Scan for the cell matching the given text and deliver its [X, Y] coordinate at center. 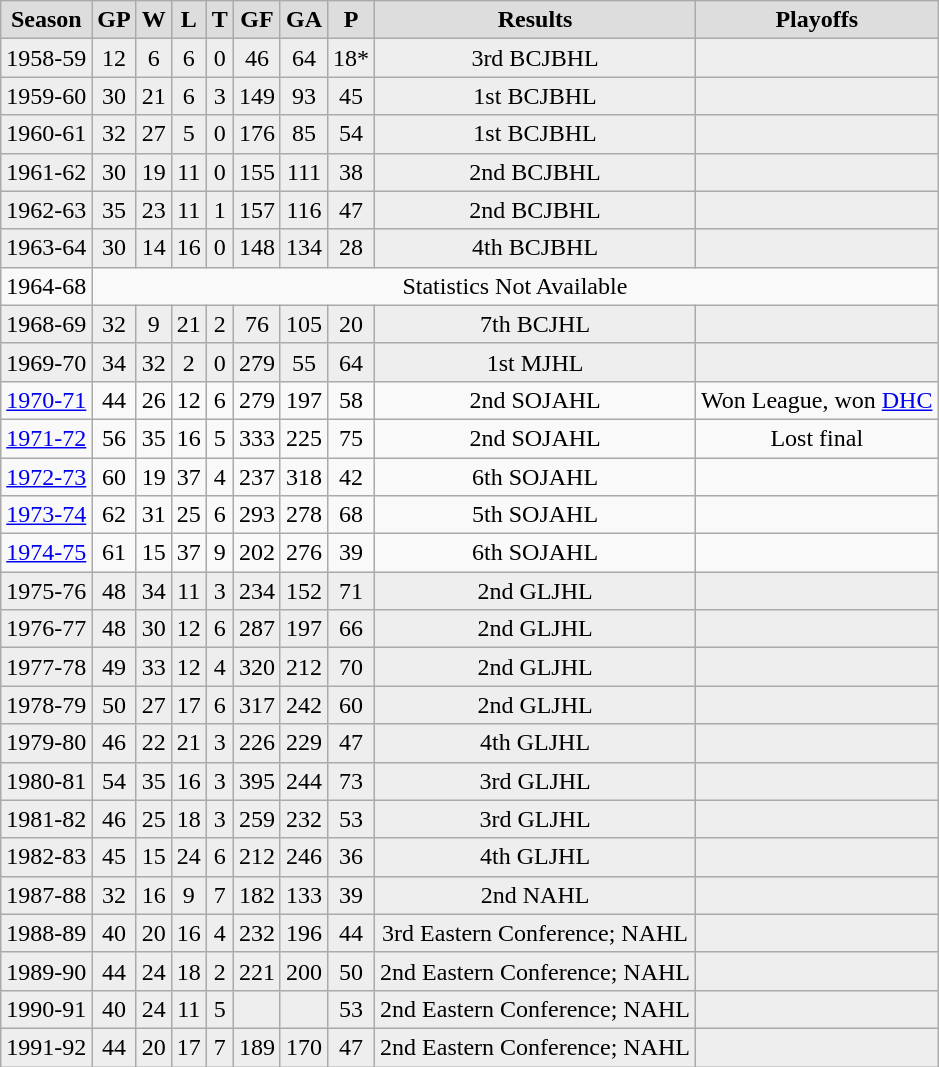
36 [352, 857]
1979-80 [46, 743]
1958-59 [46, 58]
85 [304, 134]
234 [256, 591]
3rd BCJBHL [536, 58]
7th BCJHL [536, 324]
105 [304, 324]
2nd NAHL [536, 895]
1990-91 [46, 1009]
317 [256, 705]
1977-78 [46, 667]
1960-61 [46, 134]
1963-64 [46, 248]
133 [304, 895]
182 [256, 895]
W [154, 20]
1968-69 [46, 324]
75 [352, 438]
Lost final [817, 438]
237 [256, 477]
71 [352, 591]
14 [154, 248]
56 [114, 438]
L [188, 20]
1969-70 [46, 362]
GF [256, 20]
1988-89 [46, 933]
318 [304, 477]
293 [256, 515]
170 [304, 1047]
246 [304, 857]
1959-60 [46, 96]
Season [46, 20]
1980-81 [46, 781]
1st MJHL [536, 362]
23 [154, 210]
200 [304, 971]
276 [304, 553]
GA [304, 20]
1978-79 [46, 705]
31 [154, 515]
259 [256, 819]
111 [304, 172]
221 [256, 971]
1 [220, 210]
189 [256, 1047]
134 [304, 248]
62 [114, 515]
395 [256, 781]
1975-76 [46, 591]
196 [304, 933]
33 [154, 667]
76 [256, 324]
320 [256, 667]
1962-63 [46, 210]
T [220, 20]
Playoffs [817, 20]
1982-83 [46, 857]
1961-62 [46, 172]
5th SOJAHL [536, 515]
26 [154, 400]
GP [114, 20]
73 [352, 781]
18* [352, 58]
244 [304, 781]
226 [256, 743]
202 [256, 553]
1976-77 [46, 629]
38 [352, 172]
Won League, won DHC [817, 400]
333 [256, 438]
225 [304, 438]
22 [154, 743]
155 [256, 172]
66 [352, 629]
42 [352, 477]
176 [256, 134]
93 [304, 96]
1972-73 [46, 477]
149 [256, 96]
229 [304, 743]
116 [304, 210]
55 [304, 362]
1987-88 [46, 895]
1974-75 [46, 553]
152 [304, 591]
Statistics Not Available [515, 286]
242 [304, 705]
49 [114, 667]
278 [304, 515]
P [352, 20]
1973-74 [46, 515]
1991-92 [46, 1047]
58 [352, 400]
1971-72 [46, 438]
70 [352, 667]
3rd Eastern Conference; NAHL [536, 933]
157 [256, 210]
287 [256, 629]
1970-71 [46, 400]
61 [114, 553]
1964-68 [46, 286]
68 [352, 515]
148 [256, 248]
1989-90 [46, 971]
4th BCJBHL [536, 248]
28 [352, 248]
Results [536, 20]
1981-82 [46, 819]
